Return [X, Y] of the center of cell containing provided text 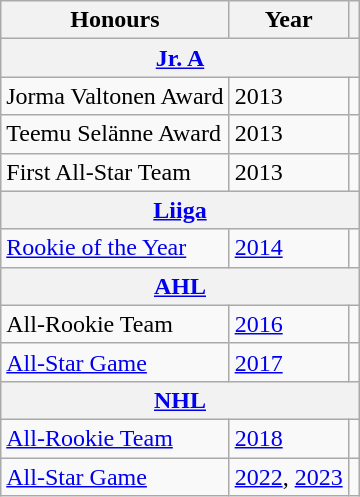
NHL [180, 400]
Jr. A [180, 58]
Honours [115, 20]
First All-Star Team [115, 172]
Liiga [180, 210]
Rookie of the Year [115, 248]
AHL [180, 286]
2016 [288, 324]
2022, 2023 [288, 477]
Year [288, 20]
2018 [288, 438]
Jorma Valtonen Award [115, 96]
2014 [288, 248]
2017 [288, 362]
Teemu Selänne Award [115, 134]
